Provide the (X, Y) coordinate of the cell's center where the given text is located.  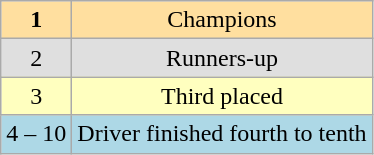
3 (36, 96)
Third placed (222, 96)
Driver finished fourth to tenth (222, 134)
1 (36, 20)
2 (36, 58)
Champions (222, 20)
Runners-up (222, 58)
4 – 10 (36, 134)
